Pinpoint the cell where the given text exists, returning its (X, Y) midpoint coordinate. 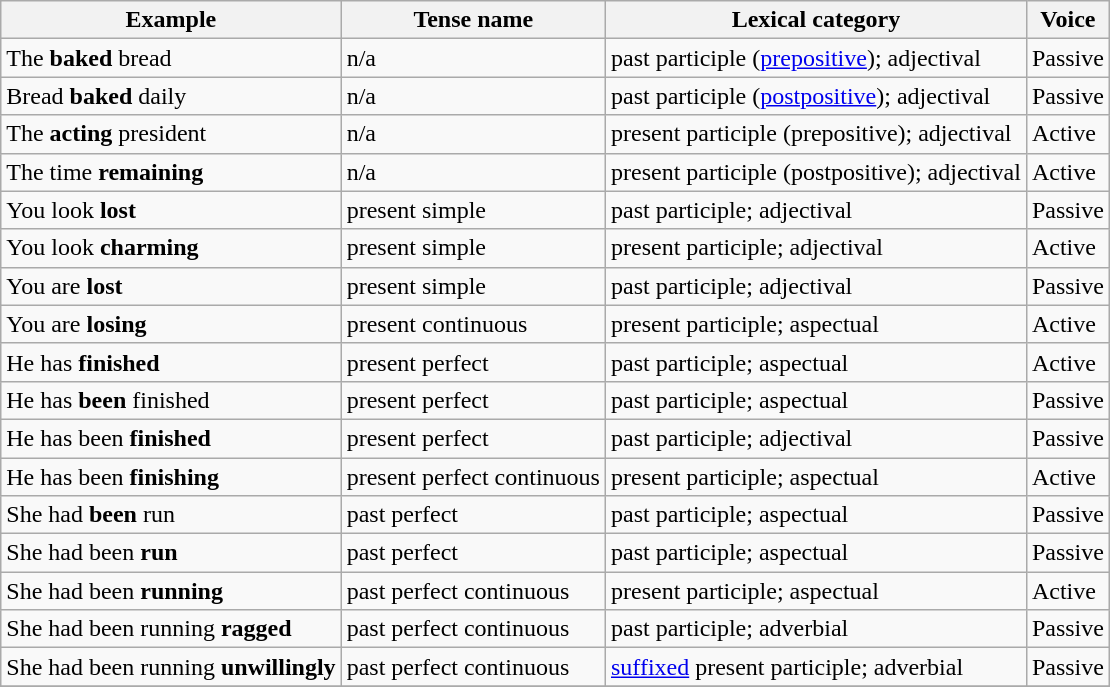
The time remaining (171, 172)
He has been finishing (171, 477)
You look lost (171, 210)
She had been running ragged (171, 629)
She had been running unwillingly (171, 667)
You look charming (171, 248)
present participle (prepositive); adjectival (816, 134)
present continuous (473, 324)
suffixed present participle; adverbial (816, 667)
Bread baked daily (171, 96)
present perfect continuous (473, 477)
The acting president (171, 134)
You are lost (171, 286)
Example (171, 20)
present participle (postpositive); adjectival (816, 172)
past participle (prepositive); adjectival (816, 58)
Voice (1068, 20)
present participle; adjectival (816, 248)
Lexical category (816, 20)
The baked bread (171, 58)
You are losing (171, 324)
She had been running (171, 591)
past participle; adverbial (816, 629)
He has finished (171, 362)
Tense name (473, 20)
past participle (postpositive); adjectival (816, 96)
